Search for the cell housing the specified text and yield its (x, y) center coordinate. 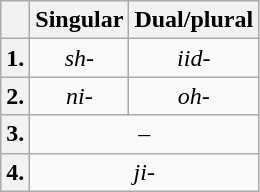
Singular (80, 20)
Dual/plural (194, 20)
3. (16, 134)
4. (16, 172)
iid- (194, 58)
– (144, 134)
2. (16, 96)
1. (16, 58)
sh- (80, 58)
ji- (144, 172)
oh- (194, 96)
ni- (80, 96)
